Locate the cell with the specified text and output its [X, Y] center coordinate. 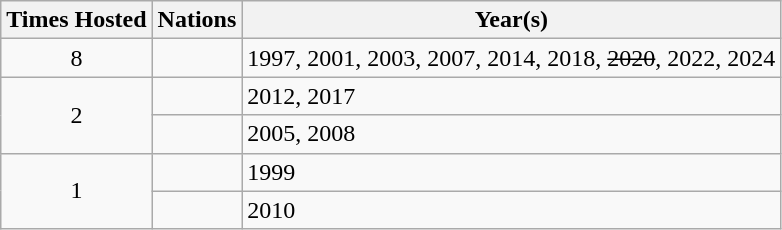
Nations [197, 20]
2 [76, 115]
2005, 2008 [512, 134]
1 [76, 191]
2010 [512, 210]
1997, 2001, 2003, 2007, 2014, 2018, 2020, 2022, 2024 [512, 58]
Times Hosted [76, 20]
Year(s) [512, 20]
8 [76, 58]
2012, 2017 [512, 96]
1999 [512, 172]
